Provide the [X, Y] coordinate of the cell's center where the given text is located.  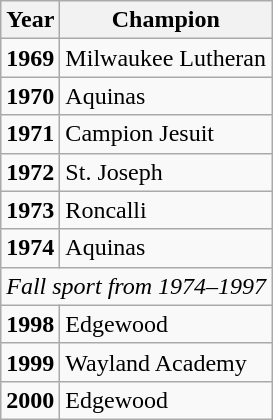
1972 [30, 172]
1998 [30, 324]
Roncalli [166, 210]
Wayland Academy [166, 362]
Milwaukee Lutheran [166, 58]
1969 [30, 58]
1999 [30, 362]
1971 [30, 134]
2000 [30, 400]
St. Joseph [166, 172]
1970 [30, 96]
Campion Jesuit [166, 134]
1973 [30, 210]
Champion [166, 20]
Fall sport from 1974–1997 [136, 286]
Year [30, 20]
1974 [30, 248]
